Return [X, Y] of the center of cell containing provided text 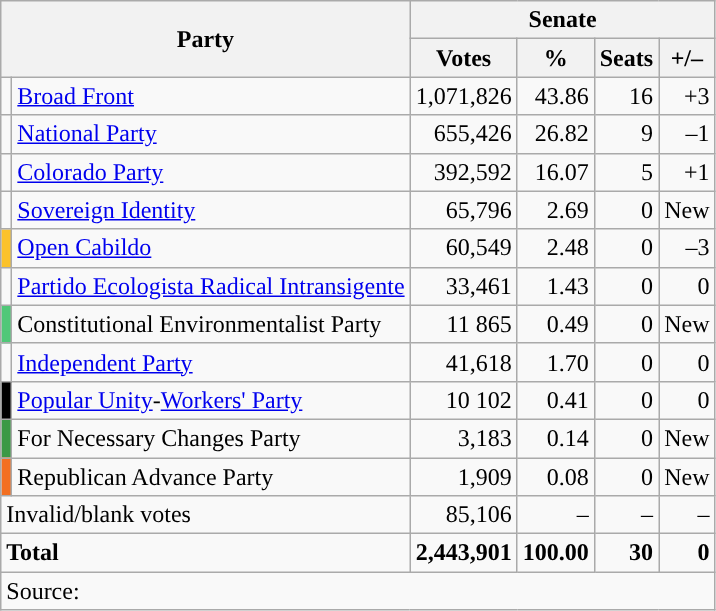
65,796 [464, 210]
43.86 [556, 96]
392,592 [464, 172]
11 865 [464, 324]
2.48 [556, 248]
Popular Unity-Workers' Party [211, 400]
60,549 [464, 248]
0.08 [556, 477]
Total [206, 553]
% [556, 58]
33,461 [464, 286]
+/– [687, 58]
+3 [687, 96]
Seats [626, 58]
9 [626, 134]
1,909 [464, 477]
30 [626, 553]
1.70 [556, 362]
Independent Party [211, 362]
0.49 [556, 324]
Broad Front [211, 96]
1,071,826 [464, 96]
Invalid/blank votes [206, 515]
100.00 [556, 553]
Open Cabildo [211, 248]
Republican Advance Party [211, 477]
16 [626, 96]
Sovereign Identity [211, 210]
Partido Ecologista Radical Intransigente [211, 286]
3,183 [464, 438]
26.82 [556, 134]
2.69 [556, 210]
16.07 [556, 172]
–3 [687, 248]
655,426 [464, 134]
Senate [562, 20]
–1 [687, 134]
Colorado Party [211, 172]
1.43 [556, 286]
41,618 [464, 362]
National Party [211, 134]
0.41 [556, 400]
2,443,901 [464, 553]
Source: [358, 591]
+1 [687, 172]
0.14 [556, 438]
Party [206, 39]
Votes [464, 58]
Constitutional Environmentalist Party [211, 324]
For Necessary Changes Party [211, 438]
10 102 [464, 400]
5 [626, 172]
85,106 [464, 515]
